Pinpoint the cell where the given text exists, returning its (x, y) midpoint coordinate. 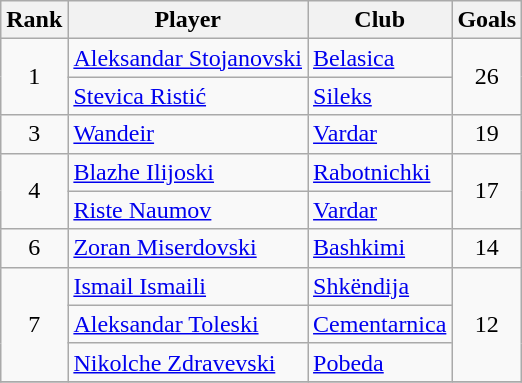
Blazhe Ilijoski (188, 172)
Cementarnica (380, 324)
14 (487, 248)
Aleksandar Stojanovski (188, 58)
12 (487, 324)
3 (34, 134)
Ismail Ismaili (188, 286)
Aleksandar Toleski (188, 324)
4 (34, 191)
Sileks (380, 96)
Player (188, 20)
17 (487, 191)
Wandeir (188, 134)
Zoran Miserdovski (188, 248)
1 (34, 77)
Nikolche Zdravevski (188, 362)
Pobeda (380, 362)
19 (487, 134)
Bashkimi (380, 248)
Rabotnichki (380, 172)
26 (487, 77)
Goals (487, 20)
Rank (34, 20)
Belasica (380, 58)
Club (380, 20)
Riste Naumov (188, 210)
7 (34, 324)
Stevica Ristić (188, 96)
Shkëndija (380, 286)
6 (34, 248)
